Capture the cell that displays the provided text and extract its (X, Y) central coordinate. 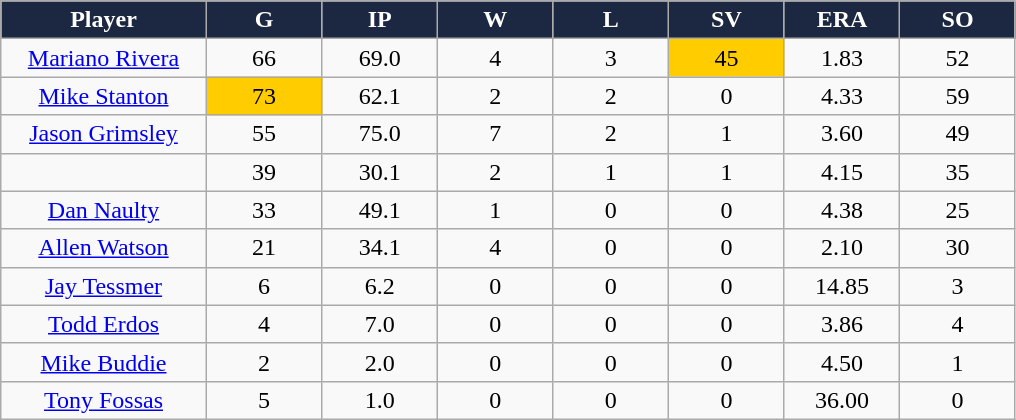
Mike Stanton (104, 96)
W (495, 20)
49.1 (380, 210)
4.15 (842, 172)
6 (264, 286)
Jason Grimsley (104, 134)
L (611, 20)
33 (264, 210)
30.1 (380, 172)
36.00 (842, 400)
35 (958, 172)
55 (264, 134)
7.0 (380, 324)
2.0 (380, 362)
59 (958, 96)
4.33 (842, 96)
3.60 (842, 134)
62.1 (380, 96)
SV (727, 20)
34.1 (380, 248)
75.0 (380, 134)
73 (264, 96)
IP (380, 20)
4.50 (842, 362)
30 (958, 248)
Player (104, 20)
3.86 (842, 324)
7 (495, 134)
25 (958, 210)
66 (264, 58)
Mike Buddie (104, 362)
Mariano Rivera (104, 58)
ERA (842, 20)
Todd Erdos (104, 324)
Tony Fossas (104, 400)
G (264, 20)
2.10 (842, 248)
Allen Watson (104, 248)
Dan Naulty (104, 210)
Jay Tessmer (104, 286)
14.85 (842, 286)
21 (264, 248)
49 (958, 134)
1.0 (380, 400)
69.0 (380, 58)
52 (958, 58)
5 (264, 400)
39 (264, 172)
6.2 (380, 286)
1.83 (842, 58)
45 (727, 58)
SO (958, 20)
4.38 (842, 210)
